Search for the cell housing the specified text and yield its (X, Y) center coordinate. 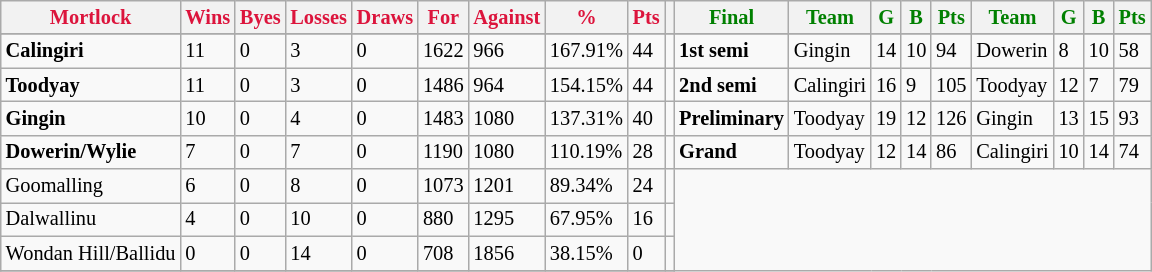
1st semi (732, 51)
110.19% (586, 152)
13 (1069, 118)
For (443, 17)
Goomalling (91, 186)
Byes (260, 17)
Mortlock (91, 17)
105 (951, 85)
126 (951, 118)
Grand (732, 152)
167.91% (586, 51)
1073 (443, 186)
% (586, 17)
966 (508, 51)
38.15% (586, 253)
1856 (508, 253)
94 (951, 51)
1190 (443, 152)
Preliminary (732, 118)
79 (1132, 85)
Dowerin/Wylie (91, 152)
Against (508, 17)
708 (443, 253)
1622 (443, 51)
1486 (443, 85)
15 (1099, 118)
Draws (385, 17)
Final (732, 17)
86 (951, 152)
9 (916, 85)
1483 (443, 118)
Dalwallinu (91, 219)
67.95% (586, 219)
1295 (508, 219)
28 (646, 152)
58 (1132, 51)
1201 (508, 186)
Wondan Hill/Ballidu (91, 253)
24 (646, 186)
137.31% (586, 118)
19 (886, 118)
89.34% (586, 186)
Wins (208, 17)
964 (508, 85)
Dowerin (1012, 51)
6 (208, 186)
Losses (318, 17)
40 (646, 118)
93 (1132, 118)
74 (1132, 152)
880 (443, 219)
154.15% (586, 85)
2nd semi (732, 85)
